Identify which cell holds the provided text, then report its [x, y] central coordinate. 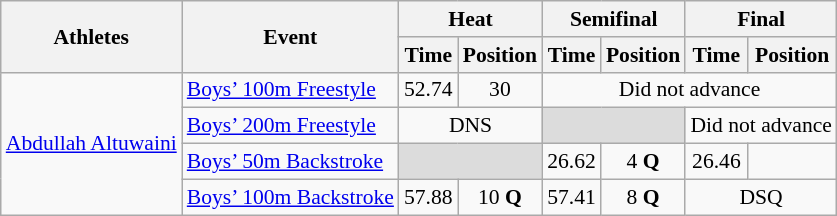
Boys’ 50m Backstroke [290, 162]
30 [500, 90]
Final [761, 19]
57.88 [428, 197]
Boys’ 100m Backstroke [290, 197]
Event [290, 36]
Boys’ 200m Freestyle [290, 126]
Heat [470, 19]
DSQ [761, 197]
Athletes [92, 36]
57.41 [572, 197]
26.62 [572, 162]
Semifinal [614, 19]
52.74 [428, 90]
Boys’ 100m Freestyle [290, 90]
8 Q [643, 197]
DNS [470, 126]
10 Q [500, 197]
Abdullah Altuwaini [92, 143]
26.46 [716, 162]
4 Q [643, 162]
